Extract the (X, Y) coordinate from the center of the cell holding the provided text.  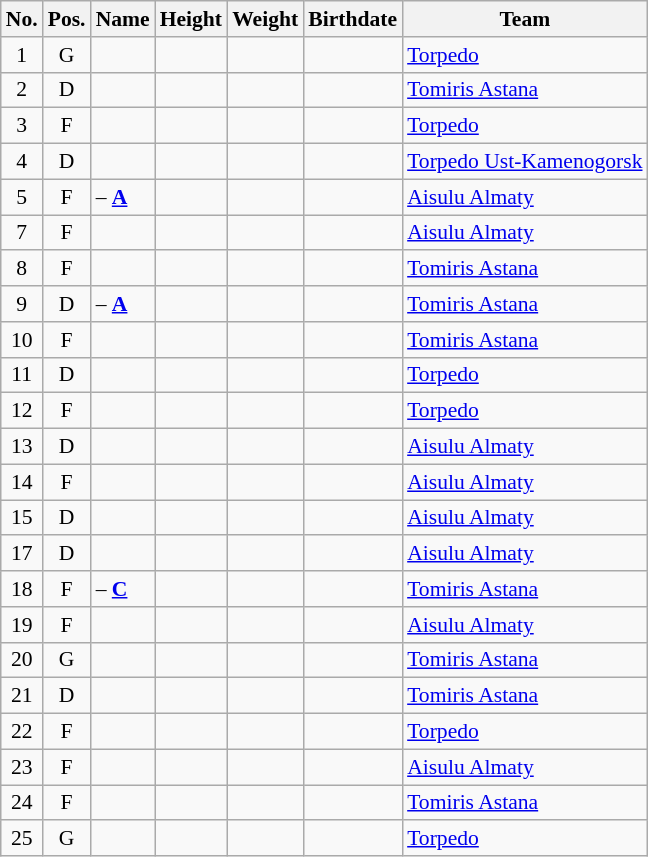
Name (123, 19)
24 (22, 803)
– C (123, 589)
23 (22, 767)
5 (22, 197)
15 (22, 518)
2 (22, 90)
No. (22, 19)
12 (22, 411)
13 (22, 447)
18 (22, 589)
19 (22, 625)
3 (22, 126)
11 (22, 375)
4 (22, 162)
Birthdate (352, 19)
Pos. (67, 19)
7 (22, 233)
17 (22, 554)
9 (22, 304)
22 (22, 732)
21 (22, 696)
10 (22, 340)
Torpedo Ust-Kamenogorsk (524, 162)
20 (22, 660)
25 (22, 839)
14 (22, 482)
8 (22, 269)
Team (524, 19)
1 (22, 55)
Weight (265, 19)
Height (191, 19)
